Output the (x, y) coordinate of the center of the cell containing the given text.  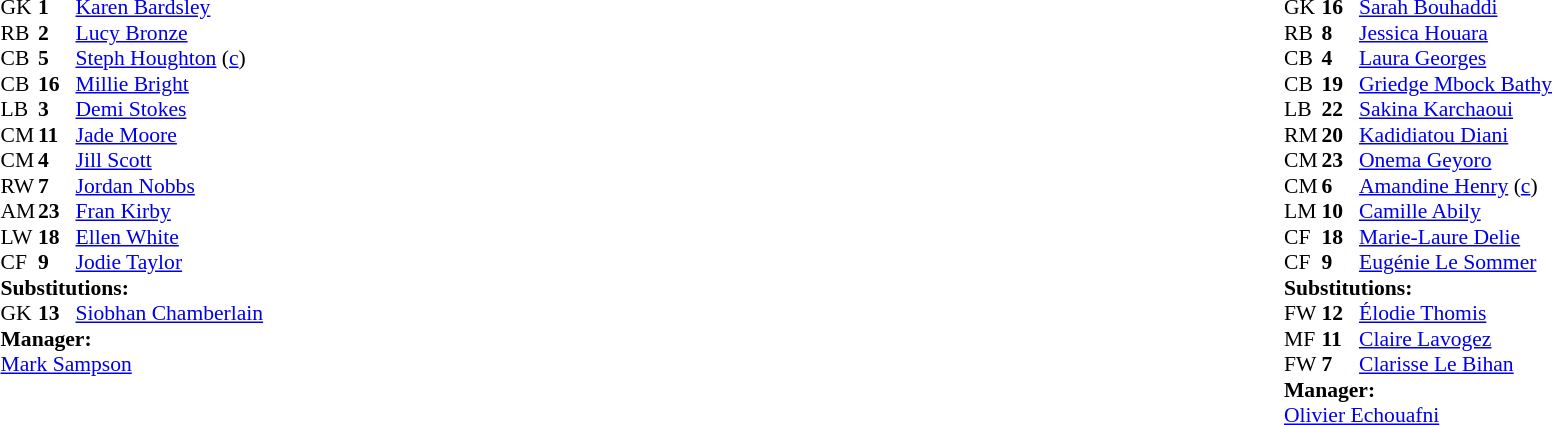
Laura Georges (1456, 59)
GK (19, 313)
Ellen White (170, 237)
Onema Geyoro (1456, 161)
RM (1303, 135)
Jodie Taylor (170, 263)
Amandine Henry (c) (1456, 186)
6 (1340, 186)
RW (19, 186)
LW (19, 237)
12 (1340, 313)
Griedge Mbock Bathy (1456, 84)
22 (1340, 109)
Marie-Laure Delie (1456, 237)
10 (1340, 211)
LM (1303, 211)
Jill Scott (170, 161)
3 (57, 109)
Clarisse Le Bihan (1456, 365)
13 (57, 313)
Demi Stokes (170, 109)
Fran Kirby (170, 211)
19 (1340, 84)
20 (1340, 135)
Lucy Bronze (170, 33)
MF (1303, 339)
AM (19, 211)
Élodie Thomis (1456, 313)
Jessica Houara (1456, 33)
Steph Houghton (c) (170, 59)
Claire Lavogez (1456, 339)
Jordan Nobbs (170, 186)
Mark Sampson (132, 365)
Camille Abily (1456, 211)
Eugénie Le Sommer (1456, 263)
5 (57, 59)
Siobhan Chamberlain (170, 313)
16 (57, 84)
Millie Bright (170, 84)
8 (1340, 33)
Kadidiatou Diani (1456, 135)
Sakina Karchaoui (1456, 109)
2 (57, 33)
Jade Moore (170, 135)
